Output the [x, y] coordinate of the center of the cell containing the given text.  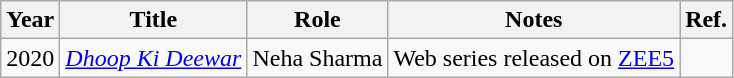
Year [30, 20]
Notes [534, 20]
Title [154, 20]
Ref. [706, 20]
Role [318, 20]
2020 [30, 58]
Web series released on ZEE5 [534, 58]
Dhoop Ki Deewar [154, 58]
Neha Sharma [318, 58]
